Identify which cell holds the provided text, then report its [x, y] central coordinate. 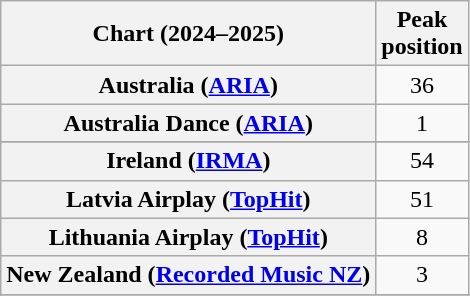
Australia Dance (ARIA) [188, 123]
3 [422, 275]
8 [422, 237]
Chart (2024–2025) [188, 34]
Latvia Airplay (TopHit) [188, 199]
36 [422, 85]
New Zealand (Recorded Music NZ) [188, 275]
Australia (ARIA) [188, 85]
54 [422, 161]
51 [422, 199]
Peakposition [422, 34]
1 [422, 123]
Ireland (IRMA) [188, 161]
Lithuania Airplay (TopHit) [188, 237]
